From the cell containing the given text, extract its center point as (x, y) coordinate. 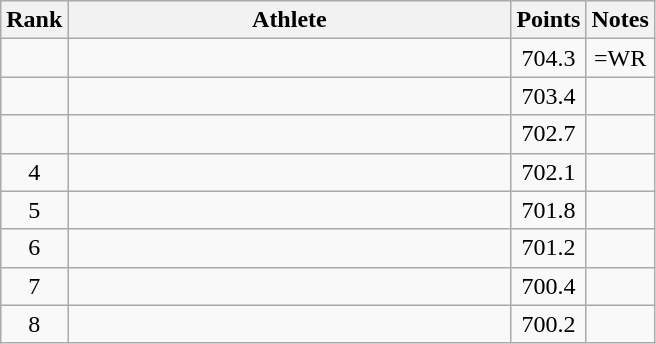
702.7 (548, 134)
700.2 (548, 324)
=WR (620, 58)
7 (34, 286)
700.4 (548, 286)
6 (34, 248)
704.3 (548, 58)
Points (548, 20)
701.2 (548, 248)
701.8 (548, 210)
Athlete (290, 20)
5 (34, 210)
Notes (620, 20)
8 (34, 324)
702.1 (548, 172)
703.4 (548, 96)
Rank (34, 20)
4 (34, 172)
